Provide the [x, y] coordinate of the cell's center where the given text is located.  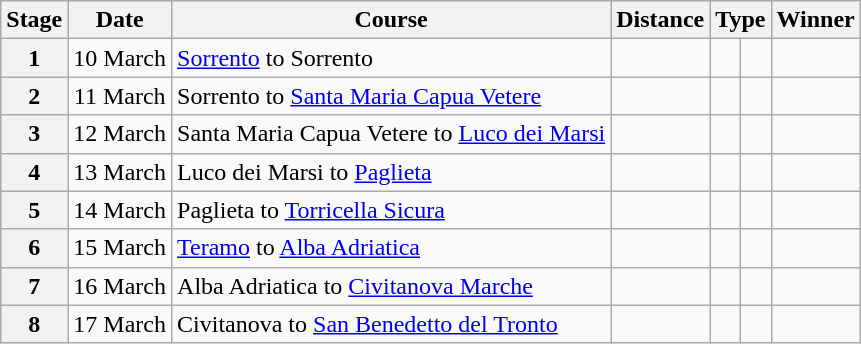
Type [740, 20]
11 March [120, 96]
17 March [120, 324]
Alba Adriatica to Civitanova Marche [392, 286]
4 [34, 172]
Paglieta to Torricella Sicura [392, 210]
15 March [120, 248]
Stage [34, 20]
1 [34, 58]
16 March [120, 286]
12 March [120, 134]
6 [34, 248]
Winner [816, 20]
Luco dei Marsi to Paglieta [392, 172]
7 [34, 286]
Civitanova to San Benedetto del Tronto [392, 324]
Date [120, 20]
10 March [120, 58]
8 [34, 324]
5 [34, 210]
2 [34, 96]
Sorrento to Santa Maria Capua Vetere [392, 96]
13 March [120, 172]
14 March [120, 210]
Course [392, 20]
Teramo to Alba Adriatica [392, 248]
Distance [660, 20]
Santa Maria Capua Vetere to Luco dei Marsi [392, 134]
3 [34, 134]
Sorrento to Sorrento [392, 58]
